Capture the cell that displays the provided text and extract its [X, Y] central coordinate. 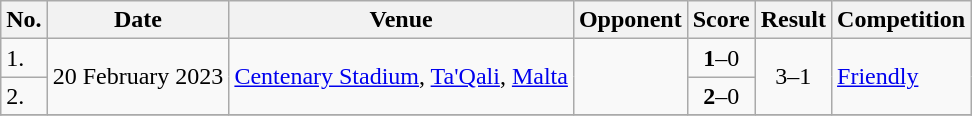
3–1 [793, 77]
2–0 [721, 96]
2. [24, 96]
1. [24, 58]
Result [793, 20]
Opponent [630, 20]
No. [24, 20]
Score [721, 20]
Venue [402, 20]
Date [138, 20]
20 February 2023 [138, 77]
Competition [902, 20]
Centenary Stadium, Ta'Qali, Malta [402, 77]
1–0 [721, 58]
Friendly [902, 77]
